From the cell containing the given text, extract its center point as (x, y) coordinate. 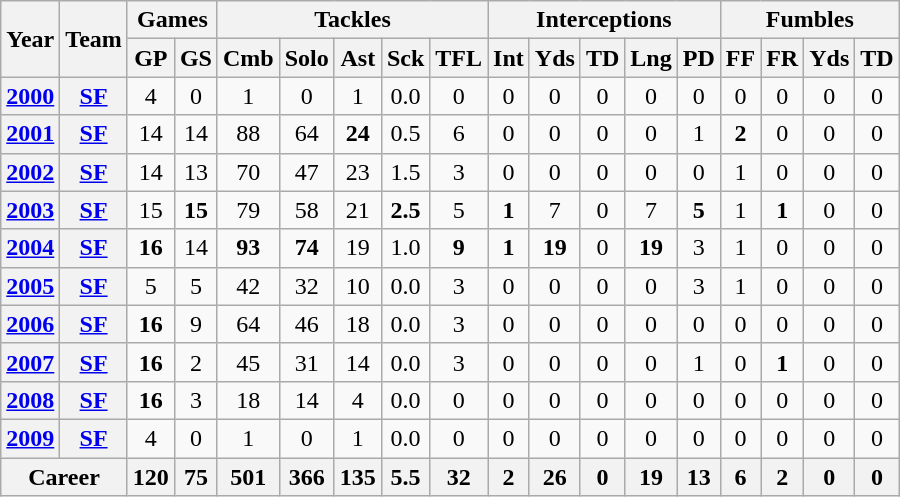
2008 (30, 400)
Int (509, 58)
Ast (358, 58)
24 (358, 134)
Tackles (352, 20)
2002 (30, 172)
FF (740, 58)
TFL (459, 58)
Sck (405, 58)
26 (554, 477)
23 (358, 172)
120 (150, 477)
46 (306, 324)
Games (172, 20)
Cmb (248, 58)
1.0 (405, 248)
10 (358, 286)
2.5 (405, 210)
2001 (30, 134)
88 (248, 134)
2003 (30, 210)
79 (248, 210)
2000 (30, 96)
42 (248, 286)
Lng (651, 58)
Team (94, 39)
Year (30, 39)
58 (306, 210)
5.5 (405, 477)
135 (358, 477)
47 (306, 172)
75 (196, 477)
0.5 (405, 134)
93 (248, 248)
Career (64, 477)
PD (698, 58)
2007 (30, 362)
2004 (30, 248)
21 (358, 210)
45 (248, 362)
74 (306, 248)
2009 (30, 438)
366 (306, 477)
501 (248, 477)
Interceptions (604, 20)
2006 (30, 324)
FR (782, 58)
Fumbles (810, 20)
31 (306, 362)
GP (150, 58)
Solo (306, 58)
GS (196, 58)
70 (248, 172)
2005 (30, 286)
1.5 (405, 172)
